Provide the [x, y] coordinate of the cell's center where the given text is located.  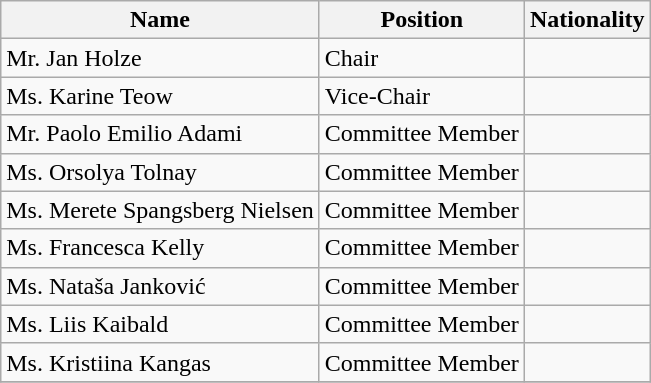
Name [160, 20]
Chair [422, 58]
Ms. Merete Spangsberg Nielsen [160, 210]
Mr. Paolo Emilio Adami [160, 134]
Position [422, 20]
Ms. Karine Teow [160, 96]
Ms. Kristiina Kangas [160, 362]
Ms. Orsolya Tolnay [160, 172]
Ms. Liis Kaibald [160, 324]
Mr. Jan Holze [160, 58]
Nationality [587, 20]
Vice-Chair [422, 96]
Ms. Francesca Kelly [160, 248]
Ms. Nataša Janković [160, 286]
